From the cell containing the given text, extract its center point as [X, Y] coordinate. 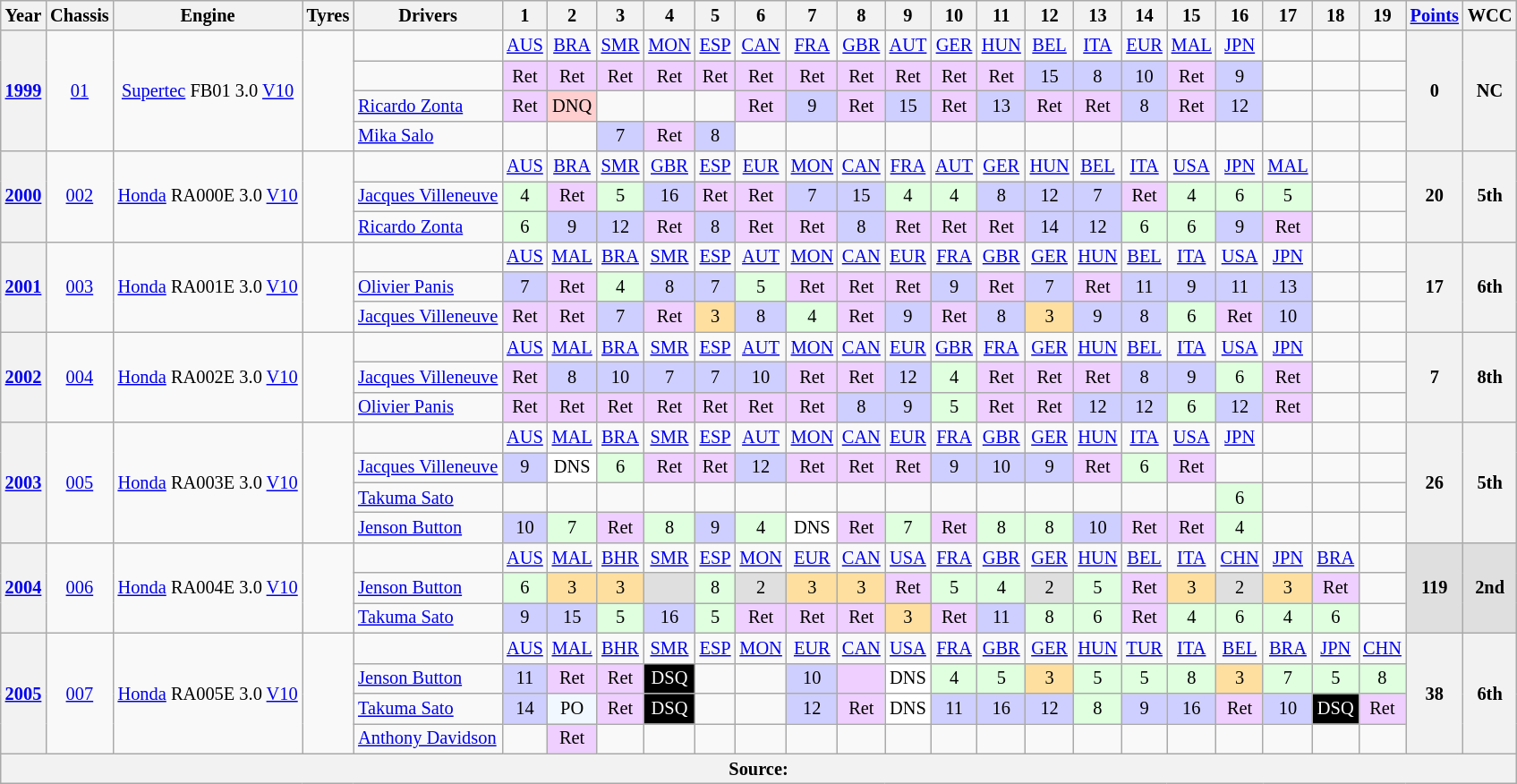
007 [79, 693]
19 [1382, 15]
Year [23, 15]
2nd [1490, 587]
NC [1490, 91]
38 [1435, 693]
2001 [23, 286]
PO [573, 708]
002 [79, 197]
2005 [23, 693]
WCC [1490, 15]
TUR [1144, 648]
26 [1435, 483]
003 [79, 286]
2003 [23, 483]
DNQ [573, 106]
Mika Salo [428, 136]
Engine [208, 15]
1 [524, 15]
Points [1435, 15]
8th [1490, 378]
004 [79, 378]
2004 [23, 587]
006 [79, 587]
20 [1435, 197]
005 [79, 483]
18 [1335, 15]
1999 [23, 91]
Honda RA004E 3.0 V10 [208, 587]
Source: [759, 769]
Anthony Davidson [428, 738]
Chassis [79, 15]
Honda RA001E 3.0 V10 [208, 286]
Honda RA003E 3.0 V10 [208, 483]
0 [1435, 91]
Honda RA002E 3.0 V10 [208, 378]
Supertec FB01 3.0 V10 [208, 91]
01 [79, 91]
Honda RA005E 3.0 V10 [208, 693]
2000 [23, 197]
2002 [23, 378]
Honda RA000E 3.0 V10 [208, 197]
Tyres [328, 15]
Drivers [428, 15]
119 [1435, 587]
